Search for the cell housing the specified text and yield its [X, Y] center coordinate. 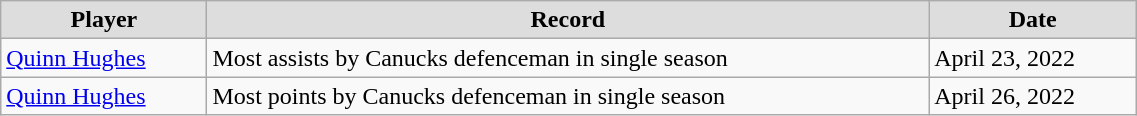
Record [568, 20]
April 23, 2022 [1033, 58]
Player [104, 20]
Date [1033, 20]
April 26, 2022 [1033, 96]
Most points by Canucks defenceman in single season [568, 96]
Most assists by Canucks defenceman in single season [568, 58]
